Determine the [x, y] coordinate at the center of the cell enclosing the given text.  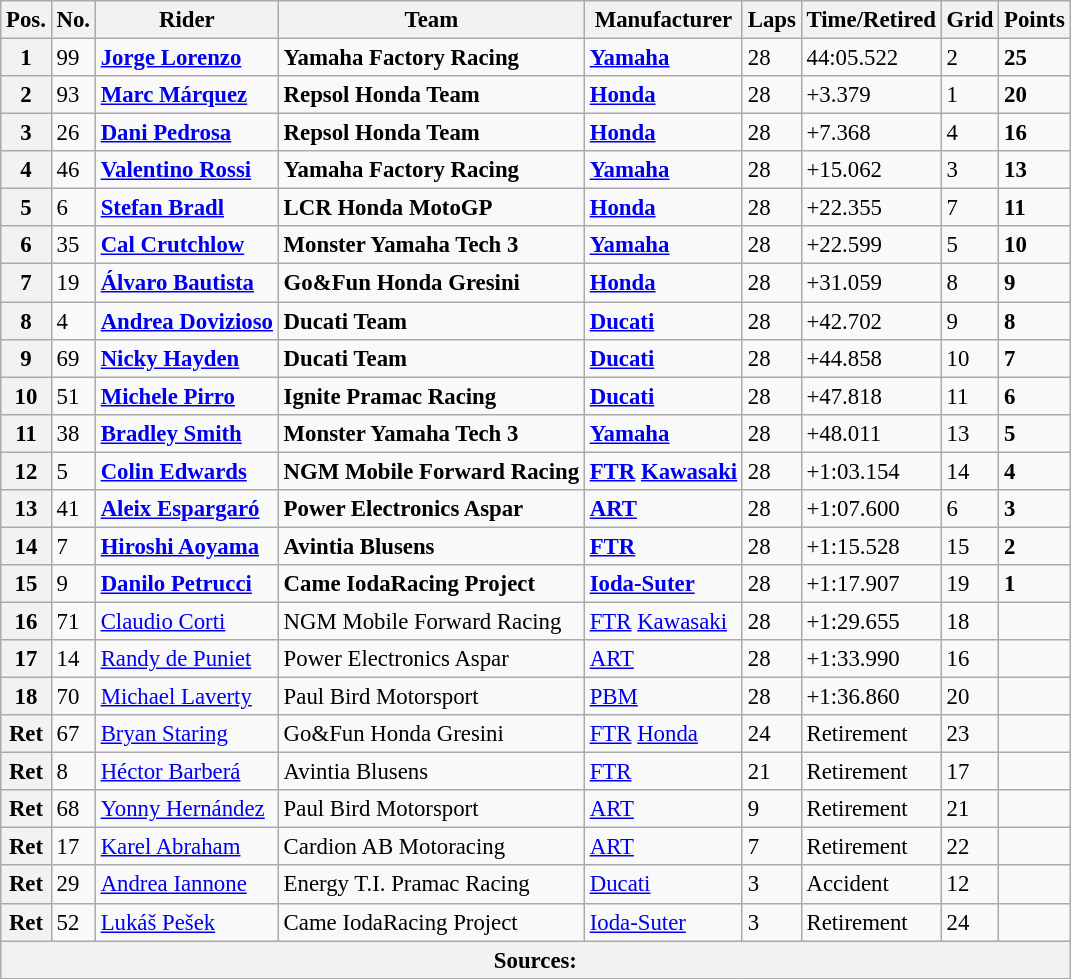
Team [431, 20]
Dani Pedrosa [186, 133]
+1:03.154 [871, 471]
71 [73, 621]
Ignite Pramac Racing [431, 396]
+1:29.655 [871, 621]
+1:15.528 [871, 546]
Marc Márquez [186, 95]
Bryan Staring [186, 734]
+3.379 [871, 95]
Nicky Hayden [186, 358]
41 [73, 509]
+15.062 [871, 170]
23 [970, 734]
52 [73, 922]
Danilo Petrucci [186, 584]
+1:33.990 [871, 659]
25 [1034, 58]
PBM [663, 697]
Accident [871, 885]
+47.818 [871, 396]
Michele Pirro [186, 396]
Cal Crutchlow [186, 245]
Randy de Puniet [186, 659]
99 [73, 58]
93 [73, 95]
+42.702 [871, 321]
Claudio Corti [186, 621]
Hiroshi Aoyama [186, 546]
+1:36.860 [871, 697]
+1:17.907 [871, 584]
Yonny Hernández [186, 809]
Karel Abraham [186, 847]
FTR Honda [663, 734]
No. [73, 20]
Points [1034, 20]
44:05.522 [871, 58]
Aleix Espargaró [186, 509]
Manufacturer [663, 20]
LCR Honda MotoGP [431, 208]
Grid [970, 20]
38 [73, 433]
Pos. [26, 20]
Valentino Rossi [186, 170]
Energy T.I. Pramac Racing [431, 885]
68 [73, 809]
Michael Laverty [186, 697]
46 [73, 170]
+22.599 [871, 245]
Time/Retired [871, 20]
26 [73, 133]
Rider [186, 20]
Jorge Lorenzo [186, 58]
Álvaro Bautista [186, 283]
+44.858 [871, 358]
Laps [772, 20]
+31.059 [871, 283]
Colin Edwards [186, 471]
Andrea Iannone [186, 885]
Cardion AB Motoracing [431, 847]
69 [73, 358]
Lukáš Pešek [186, 922]
Bradley Smith [186, 433]
70 [73, 697]
+7.368 [871, 133]
+1:07.600 [871, 509]
35 [73, 245]
Stefan Bradl [186, 208]
+48.011 [871, 433]
22 [970, 847]
Andrea Dovizioso [186, 321]
29 [73, 885]
+22.355 [871, 208]
67 [73, 734]
51 [73, 396]
Sources: [536, 960]
Héctor Barberá [186, 772]
